For the text-containing cell, return its midpoint in [X, Y] coordinate format. 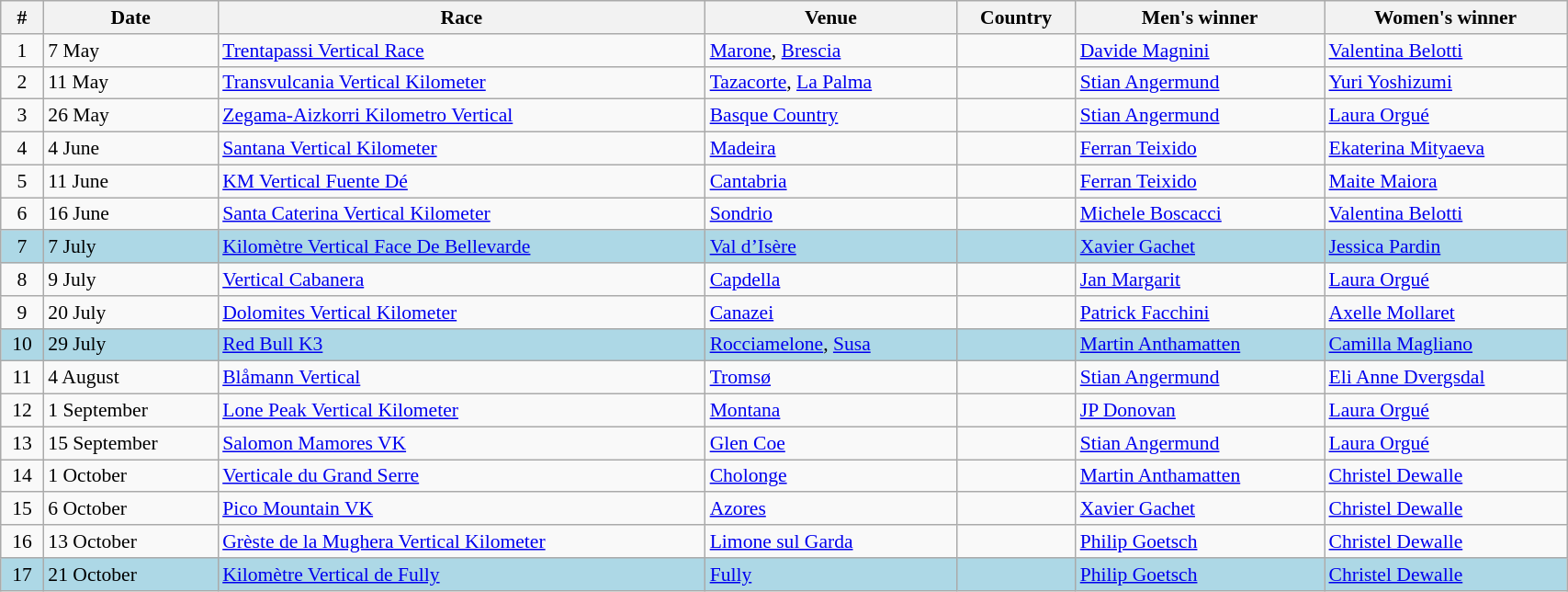
4 [22, 149]
Tromsø [831, 378]
7 [22, 247]
Race [461, 17]
Axelle Mollaret [1446, 313]
Sondrio [831, 214]
1 September [130, 411]
Kilomètre Vertical de Fully [461, 575]
16 [22, 541]
14 [22, 476]
4 June [130, 149]
6 [22, 214]
Santana Vertical Kilometer [461, 149]
1 [22, 51]
Limone sul Garda [831, 541]
8 [22, 279]
Glen Coe [831, 443]
Grèste de la Mughera Vertical Kilometer [461, 541]
Maite Maiora [1446, 181]
15 [22, 509]
Basque Country [831, 116]
21 October [130, 575]
Cholonge [831, 476]
16 June [130, 214]
Canazei [831, 313]
Pico Mountain VK [461, 509]
Eli Anne Dvergsdal [1446, 378]
Salomon Mamores VK [461, 443]
Zegama-Aizkorri Kilometro Vertical [461, 116]
12 [22, 411]
Blåmann Vertical [461, 378]
20 July [130, 313]
11 [22, 378]
17 [22, 575]
Red Bull K3 [461, 345]
Patrick Facchini [1200, 313]
Date [130, 17]
29 July [130, 345]
Tazacorte, La Palma [831, 83]
6 October [130, 509]
Camilla Magliano [1446, 345]
10 [22, 345]
JP Donovan [1200, 411]
Val d’Isère [831, 247]
Men's winner [1200, 17]
Jessica Pardin [1446, 247]
Davide Magnini [1200, 51]
Marone, Brescia [831, 51]
Fully [831, 575]
13 [22, 443]
3 [22, 116]
5 [22, 181]
Lone Peak Vertical Kilometer [461, 411]
Country [1016, 17]
Montana [831, 411]
Madeira [831, 149]
Verticale du Grand Serre [461, 476]
7 July [130, 247]
Cantabria [831, 181]
Jan Margarit [1200, 279]
Capdella [831, 279]
1 October [130, 476]
Yuri Yoshizumi [1446, 83]
Ekaterina Mityaeva [1446, 149]
Transvulcania Vertical Kilometer [461, 83]
Azores [831, 509]
Dolomites Vertical Kilometer [461, 313]
KM Vertical Fuente Dé [461, 181]
Santa Caterina Vertical Kilometer [461, 214]
Trentapassi Vertical Race [461, 51]
7 May [130, 51]
9 [22, 313]
9 July [130, 279]
2 [22, 83]
4 August [130, 378]
13 October [130, 541]
Vertical Cabanera [461, 279]
Women's winner [1446, 17]
# [22, 17]
11 June [130, 181]
26 May [130, 116]
Michele Boscacci [1200, 214]
Rocciamelone, Susa [831, 345]
11 May [130, 83]
Venue [831, 17]
Kilomètre Vertical Face De Bellevarde [461, 247]
15 September [130, 443]
